Determine the (x, y) coordinate at the center of the cell enclosing the given text.  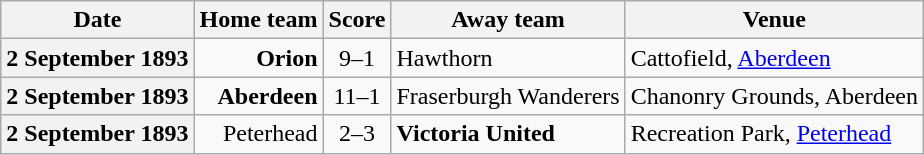
Cattofield, Aberdeen (774, 58)
Chanonry Grounds, Aberdeen (774, 96)
Fraserburgh Wanderers (508, 96)
Recreation Park, Peterhead (774, 134)
9–1 (357, 58)
Hawthorn (508, 58)
Peterhead (258, 134)
Home team (258, 20)
Aberdeen (258, 96)
Venue (774, 20)
Away team (508, 20)
11–1 (357, 96)
Score (357, 20)
Date (98, 20)
Victoria United (508, 134)
Orion (258, 58)
2–3 (357, 134)
